For the text-containing cell, return its midpoint in (X, Y) coordinate format. 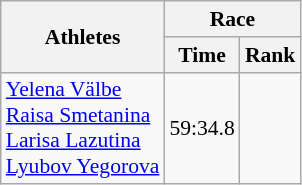
Rank (270, 55)
Yelena Välbe Raisa Smetanina Larisa Lazutina Lyubov Yegorova (83, 128)
Race (232, 19)
Time (202, 55)
59:34.8 (202, 128)
Athletes (83, 36)
